Detect which cell encompasses the target text, then output its [X, Y] center coordinate. 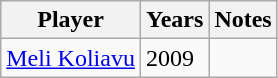
Player [71, 20]
Notes [243, 20]
2009 [174, 58]
Years [174, 20]
Meli Koliavu [71, 58]
